Output the [X, Y] coordinate of the center of the cell containing the given text.  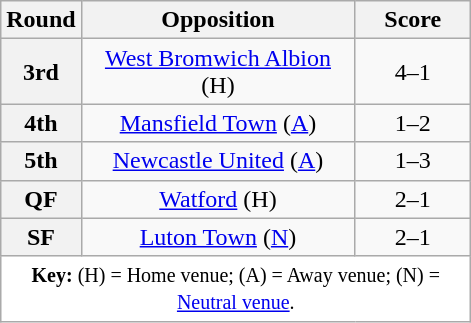
Round [41, 20]
Newcastle United (A) [218, 161]
Luton Town (N) [218, 237]
Mansfield Town (A) [218, 123]
4–1 [413, 72]
Opposition [218, 20]
4th [41, 123]
1–3 [413, 161]
Watford (H) [218, 199]
1–2 [413, 123]
3rd [41, 72]
West Bromwich Albion (H) [218, 72]
Key: (H) = Home venue; (A) = Away venue; (N) = Neutral venue. [236, 288]
QF [41, 199]
SF [41, 237]
5th [41, 161]
Score [413, 20]
